Return (X, Y) of the center of cell containing provided text 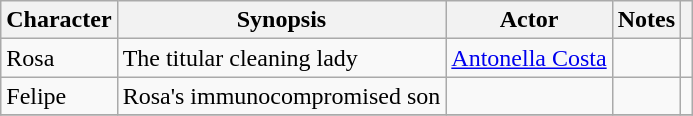
Actor (529, 20)
Notes (646, 20)
Character (59, 20)
Rosa's immunocompromised son (282, 96)
Synopsis (282, 20)
The titular cleaning lady (282, 58)
Felipe (59, 96)
Rosa (59, 58)
Antonella Costa (529, 58)
